Find where the given text appears and provide that cell's center as (X, Y) coordinate. 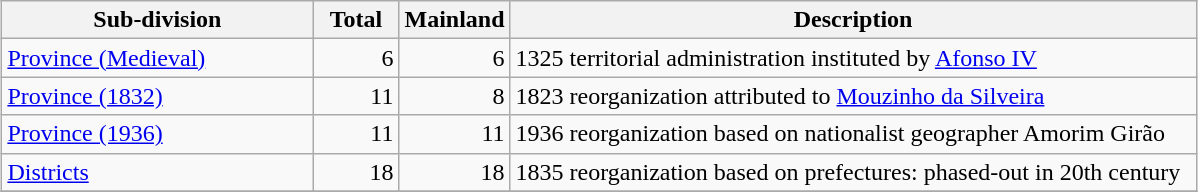
Sub-division (158, 20)
8 (454, 96)
Province (1832) (158, 96)
Province (Medieval) (158, 58)
1835 reorganization based on prefectures: phased-out in 20th century (853, 172)
Province (1936) (158, 134)
Total (356, 20)
Mainland (454, 20)
1823 reorganization attributed to Mouzinho da Silveira (853, 96)
1325 territorial administration instituted by Afonso IV (853, 58)
Description (853, 20)
Districts (158, 172)
1936 reorganization based on nationalist geographer Amorim Girão (853, 134)
